Extract the (X, Y) coordinate from the center of the cell holding the provided text.  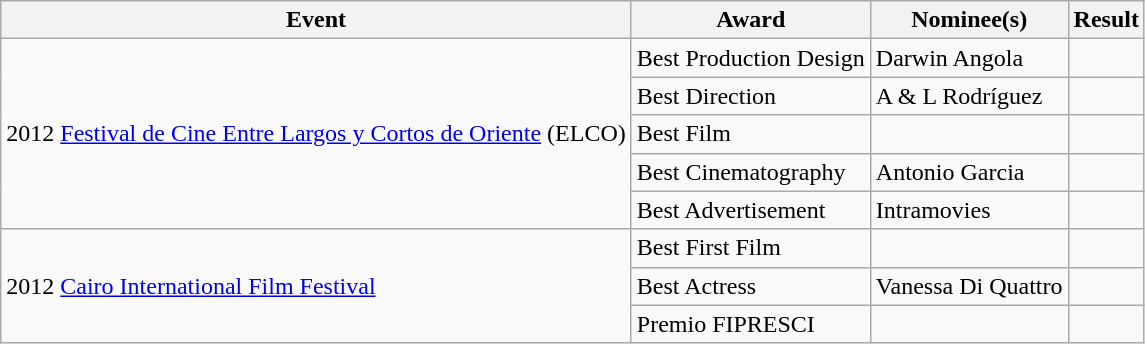
Antonio Garcia (969, 172)
Best Advertisement (750, 210)
Award (750, 20)
2012 Cairo International Film Festival (316, 286)
Vanessa Di Quattro (969, 286)
Darwin Angola (969, 58)
Best Production Design (750, 58)
Event (316, 20)
Best Cinematography (750, 172)
Best Film (750, 134)
Best First Film (750, 248)
Best Direction (750, 96)
Intramovies (969, 210)
Nominee(s) (969, 20)
A & L Rodríguez (969, 96)
2012 Festival de Cine Entre Largos y Cortos de Oriente (ELCO) (316, 134)
Premio FIPRESCI (750, 324)
Best Actress (750, 286)
Result (1106, 20)
